Locate the cell with the specified text and output its [X, Y] center coordinate. 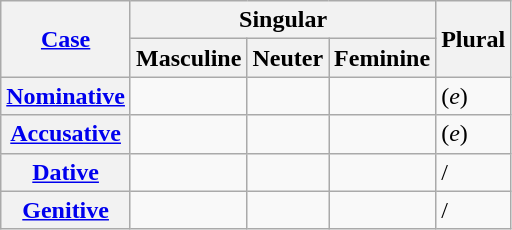
Plural [474, 39]
Feminine [382, 58]
Genitive [66, 210]
Accusative [66, 134]
Masculine [188, 58]
Nominative [66, 96]
Dative [66, 172]
Case [66, 39]
Singular [282, 20]
Neuter [288, 58]
